Pinpoint the cell where the given text exists, returning its [x, y] midpoint coordinate. 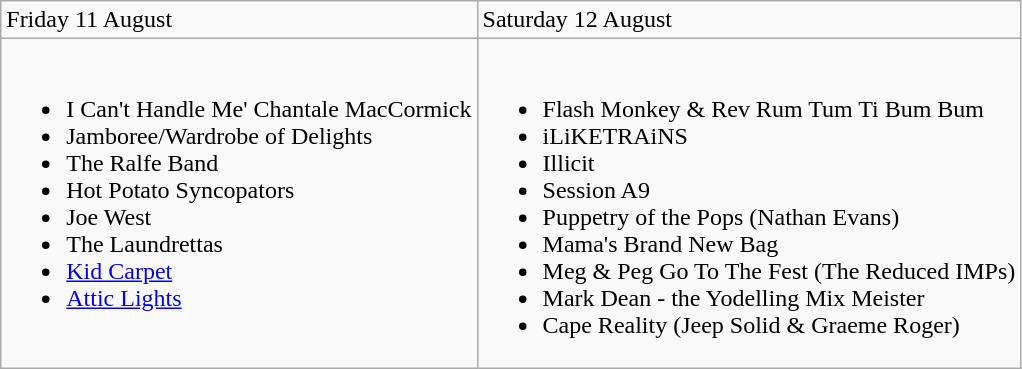
Friday 11 August [239, 20]
Saturday 12 August [749, 20]
I Can't Handle Me' Chantale MacCormickJamboree/Wardrobe of DelightsThe Ralfe BandHot Potato SyncopatorsJoe WestThe LaundrettasKid CarpetAttic Lights [239, 204]
